Return the [x, y] coordinate for the center point of the cell that contains the specified text.  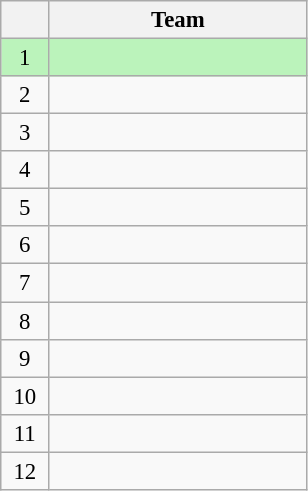
4 [25, 170]
12 [25, 471]
9 [25, 358]
6 [25, 245]
3 [25, 133]
2 [25, 95]
7 [25, 283]
11 [25, 433]
8 [25, 321]
Team [178, 20]
5 [25, 208]
10 [25, 396]
1 [25, 58]
